Return (x, y) of the center of cell containing provided text 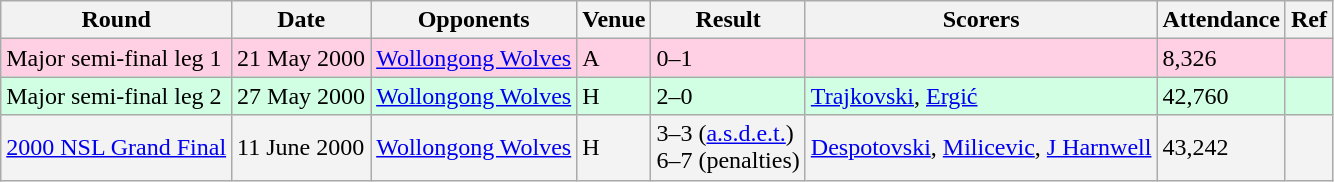
8,326 (1221, 58)
42,760 (1221, 96)
2000 NSL Grand Final (116, 148)
Ref (1308, 20)
3–3 (a.s.d.e.t.)6–7 (penalties) (728, 148)
Date (302, 20)
Trajkovski, Ergić (981, 96)
Scorers (981, 20)
Despotovski, Milicevic, J Harnwell (981, 148)
2–0 (728, 96)
21 May 2000 (302, 58)
27 May 2000 (302, 96)
Major semi-final leg 1 (116, 58)
11 June 2000 (302, 148)
43,242 (1221, 148)
Venue (614, 20)
Opponents (474, 20)
0–1 (728, 58)
Result (728, 20)
Major semi-final leg 2 (116, 96)
Round (116, 20)
Attendance (1221, 20)
A (614, 58)
